Detect which cell encompasses the target text, then output its (x, y) center coordinate. 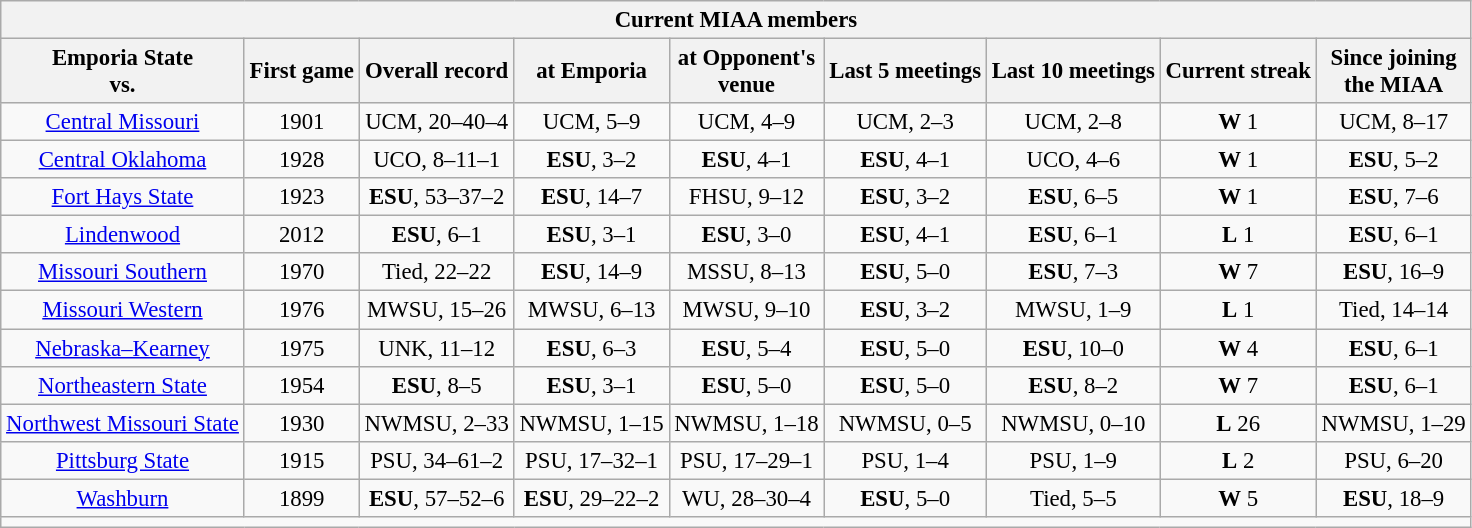
2012 (302, 235)
PSU, 17–32–1 (592, 460)
Missouri Western (122, 310)
NWMSU, 0–5 (905, 423)
ESU, 14–9 (592, 273)
PSU, 6–20 (1394, 460)
1970 (302, 273)
1901 (302, 122)
1899 (302, 498)
ESU, 7–3 (1073, 273)
MWSU, 6–13 (592, 310)
ESU, 5–4 (746, 348)
Tied, 14–14 (1394, 310)
UCO, 4–6 (1073, 160)
Current streak (1238, 72)
UCM, 2–3 (905, 122)
PSU, 1–4 (905, 460)
ESU, 29–22–2 (592, 498)
ESU, 3–0 (746, 235)
ESU, 8–5 (436, 385)
NWMSU, 1–29 (1394, 423)
ESU, 10–0 (1073, 348)
NWMSU, 1–15 (592, 423)
UCM, 20–40–4 (436, 122)
MWSU, 1–9 (1073, 310)
ESU, 57–52–6 (436, 498)
PSU, 1–9 (1073, 460)
at Emporia (592, 72)
Fort Hays State (122, 197)
1915 (302, 460)
MWSU, 9–10 (746, 310)
NWMSU, 0–10 (1073, 423)
PSU, 34–61–2 (436, 460)
PSU, 17–29–1 (746, 460)
NWMSU, 1–18 (746, 423)
1975 (302, 348)
Missouri Southern (122, 273)
W 4 (1238, 348)
1976 (302, 310)
MSSU, 8–13 (746, 273)
NWMSU, 2–33 (436, 423)
Last 10 meetings (1073, 72)
Washburn (122, 498)
Central Missouri (122, 122)
Tied, 5–5 (1073, 498)
1928 (302, 160)
UCM, 5–9 (592, 122)
ESU, 6–3 (592, 348)
ESU, 14–7 (592, 197)
Nebraska–Kearney (122, 348)
FHSU, 9–12 (746, 197)
UCO, 8–11–1 (436, 160)
ESU, 8–2 (1073, 385)
1923 (302, 197)
Last 5 meetings (905, 72)
ESU, 53–37–2 (436, 197)
ESU, 16–9 (1394, 273)
W 5 (1238, 498)
Pittsburg State (122, 460)
MWSU, 15–26 (436, 310)
Central Oklahoma (122, 160)
Since joiningthe MIAA (1394, 72)
L 26 (1238, 423)
Overall record (436, 72)
UCM, 8–17 (1394, 122)
ESU, 5–2 (1394, 160)
Emporia Statevs. (122, 72)
Northwest Missouri State (122, 423)
Lindenwood (122, 235)
L 2 (1238, 460)
WU, 28–30–4 (746, 498)
1930 (302, 423)
Northeastern State (122, 385)
at Opponent'svenue (746, 72)
UCM, 4–9 (746, 122)
UNK, 11–12 (436, 348)
ESU, 18–9 (1394, 498)
Tied, 22–22 (436, 273)
ESU, 6–5 (1073, 197)
1954 (302, 385)
Current MIAA members (736, 20)
ESU, 7–6 (1394, 197)
First game (302, 72)
UCM, 2–8 (1073, 122)
